Output the [X, Y] coordinate of the center of the cell containing the given text.  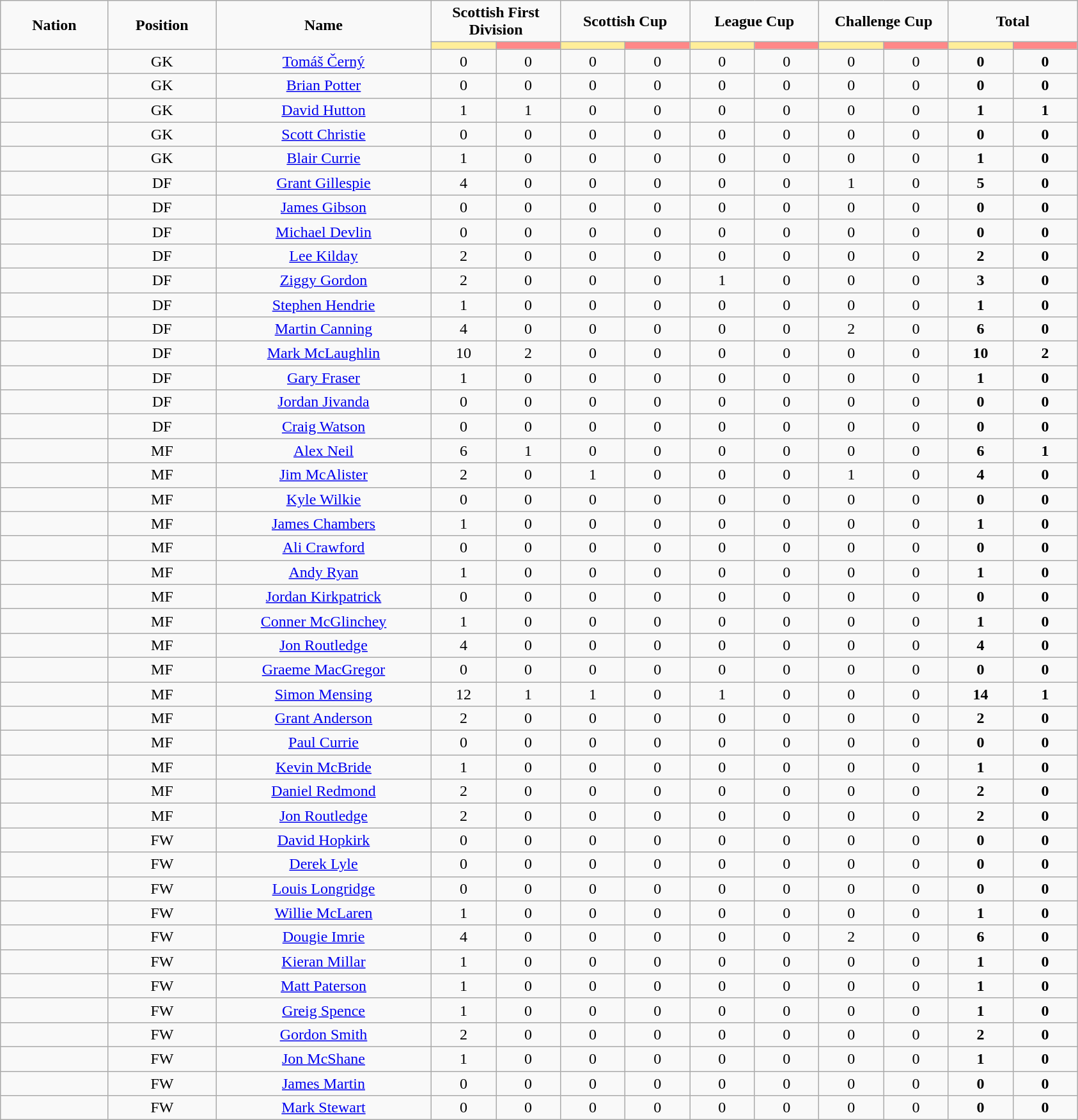
Kieran Millar [324, 961]
Blair Currie [324, 159]
Kyle Wilkie [324, 499]
Jordan Jivanda [324, 402]
Mark Stewart [324, 1108]
Challenge Cup [884, 22]
Brian Potter [324, 86]
12 [463, 694]
Daniel Redmond [324, 791]
Simon Mensing [324, 694]
David Hopkirk [324, 840]
Ali Crawford [324, 548]
James Chambers [324, 524]
Gordon Smith [324, 1034]
Alex Neil [324, 451]
Ziggy Gordon [324, 280]
Conner McGlinchey [324, 621]
Willie McLaren [324, 913]
5 [981, 183]
Scott Christie [324, 134]
Jon McShane [324, 1059]
Scottish First Division [496, 22]
League Cup [754, 22]
Jim McAlister [324, 475]
Mark McLaughlin [324, 354]
Greig Spence [324, 1010]
Grant Gillespie [324, 183]
Craig Watson [324, 426]
Louis Longridge [324, 889]
3 [981, 280]
Dougie Imrie [324, 937]
Tomáš Černý [324, 61]
Gary Fraser [324, 378]
David Hutton [324, 110]
14 [981, 694]
Grant Anderson [324, 719]
Stephen Hendrie [324, 305]
Scottish Cup [625, 22]
Martin Canning [324, 329]
Total [1013, 22]
Name [324, 25]
Michael Devlin [324, 231]
Andy Ryan [324, 572]
James Martin [324, 1084]
Paul Currie [324, 743]
James Gibson [324, 207]
Matt Paterson [324, 986]
Kevin McBride [324, 767]
Graeme MacGregor [324, 669]
Lee Kilday [324, 256]
Nation [54, 25]
Jordan Kirkpatrick [324, 596]
Derek Lyle [324, 864]
Position [162, 25]
